Capture the cell that displays the provided text and extract its [x, y] central coordinate. 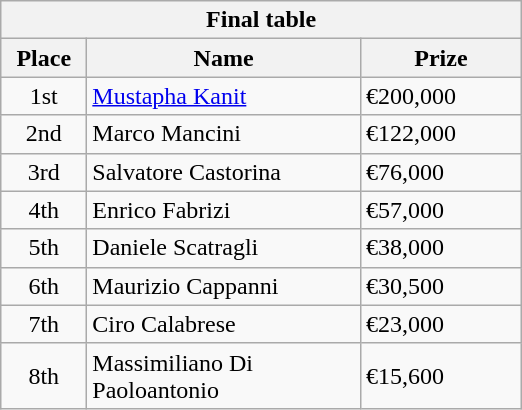
Enrico Fabrizi [224, 210]
Final table [262, 20]
6th [44, 286]
€200,000 [440, 96]
7th [44, 324]
€23,000 [440, 324]
€76,000 [440, 172]
5th [44, 248]
Massimiliano Di Paoloantonio [224, 376]
2nd [44, 134]
Maurizio Cappanni [224, 286]
€122,000 [440, 134]
Name [224, 58]
Marco Mancini [224, 134]
€15,600 [440, 376]
4th [44, 210]
Place [44, 58]
€30,500 [440, 286]
Ciro Calabrese [224, 324]
1st [44, 96]
Mustapha Kanit [224, 96]
Daniele Scatragli [224, 248]
€38,000 [440, 248]
Salvatore Castorina [224, 172]
3rd [44, 172]
€57,000 [440, 210]
Prize [440, 58]
8th [44, 376]
